Determine the (X, Y) coordinate at the center of the cell enclosing the given text.  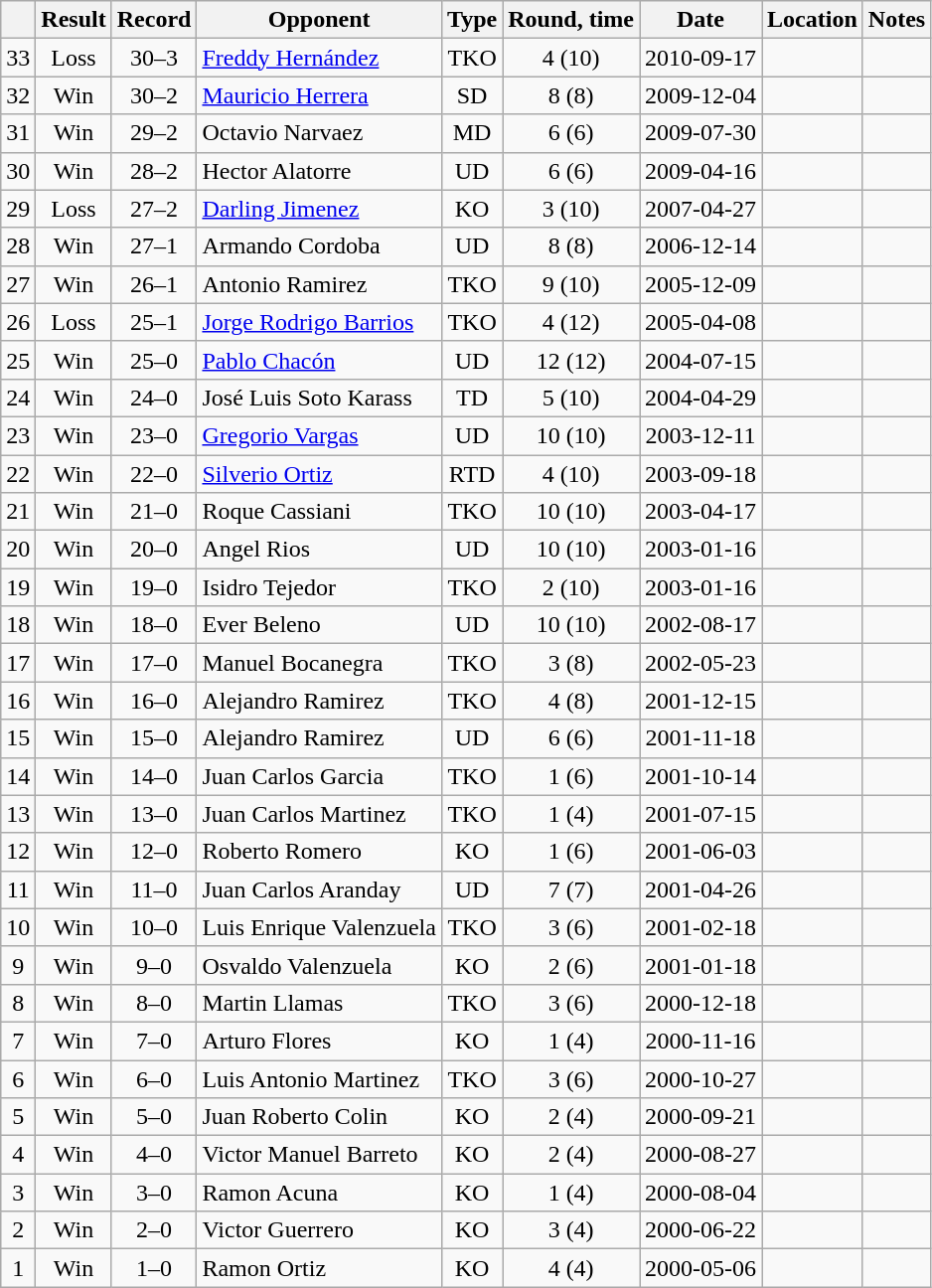
Arturo Flores (320, 1041)
4 (4) (571, 1268)
Roberto Romero (320, 852)
2002-05-23 (701, 663)
7 (18, 1041)
7 (7) (571, 889)
2002-08-17 (701, 625)
21 (18, 512)
13 (18, 814)
Luis Antonio Martinez (320, 1078)
2 (10) (571, 587)
Octavio Narvaez (320, 133)
Angel Rios (320, 550)
Record (154, 20)
31 (18, 133)
7–0 (154, 1041)
MD (471, 133)
1 (18, 1268)
9 (10) (571, 284)
30 (18, 171)
14–0 (154, 776)
3 (8) (571, 663)
Type (471, 20)
5 (10) (571, 398)
20 (18, 550)
2001-01-18 (701, 965)
27–2 (154, 209)
Victor Guerrero (320, 1230)
11 (18, 889)
Manuel Bocanegra (320, 663)
2000-09-21 (701, 1117)
2001-12-15 (701, 701)
Juan Roberto Colin (320, 1117)
10–0 (154, 927)
14 (18, 776)
6 (18, 1078)
2007-04-27 (701, 209)
26–1 (154, 284)
25–0 (154, 360)
26 (18, 322)
2005-04-08 (701, 322)
TD (471, 398)
2001-04-26 (701, 889)
8–0 (154, 1003)
32 (18, 95)
Armando Cordoba (320, 246)
10 (18, 927)
15 (18, 738)
27 (18, 284)
4 (18, 1155)
30–2 (154, 95)
2001-10-14 (701, 776)
23–0 (154, 435)
2000-08-27 (701, 1155)
12–0 (154, 852)
9–0 (154, 965)
2003-12-11 (701, 435)
15–0 (154, 738)
Roque Cassiani (320, 512)
13–0 (154, 814)
2–0 (154, 1230)
12 (18, 852)
28–2 (154, 171)
2004-04-29 (701, 398)
Martin Llamas (320, 1003)
Osvaldo Valenzuela (320, 965)
9 (18, 965)
30–3 (154, 58)
José Luis Soto Karass (320, 398)
24 (18, 398)
4 (12) (571, 322)
Juan Carlos Martinez (320, 814)
Pablo Chacón (320, 360)
29–2 (154, 133)
22–0 (154, 474)
Luis Enrique Valenzuela (320, 927)
2005-12-09 (701, 284)
1–0 (154, 1268)
2003-09-18 (701, 474)
16 (18, 701)
20–0 (154, 550)
11–0 (154, 889)
Ever Beleno (320, 625)
2000-11-16 (701, 1041)
Mauricio Herrera (320, 95)
Freddy Hernández (320, 58)
Ramon Acuna (320, 1193)
2001-07-15 (701, 814)
18–0 (154, 625)
3 (4) (571, 1230)
24–0 (154, 398)
2001-06-03 (701, 852)
21–0 (154, 512)
2000-06-22 (701, 1230)
17–0 (154, 663)
17 (18, 663)
Juan Carlos Garcia (320, 776)
12 (12) (571, 360)
19 (18, 587)
23 (18, 435)
Isidro Tejedor (320, 587)
2001-02-18 (701, 927)
33 (18, 58)
2 (18, 1230)
27–1 (154, 246)
Gregorio Vargas (320, 435)
2000-12-18 (701, 1003)
25–1 (154, 322)
19–0 (154, 587)
Silverio Ortiz (320, 474)
SD (471, 95)
Round, time (571, 20)
2000-08-04 (701, 1193)
Ramon Ortiz (320, 1268)
2009-04-16 (701, 171)
3–0 (154, 1193)
RTD (471, 474)
Notes (896, 20)
2000-05-06 (701, 1268)
2010-09-17 (701, 58)
4 (8) (571, 701)
5–0 (154, 1117)
3 (10) (571, 209)
18 (18, 625)
Result (74, 20)
8 (18, 1003)
2001-11-18 (701, 738)
5 (18, 1117)
Antonio Ramirez (320, 284)
Jorge Rodrigo Barrios (320, 322)
2 (6) (571, 965)
Opponent (320, 20)
25 (18, 360)
Darling Jimenez (320, 209)
2009-12-04 (701, 95)
2000-10-27 (701, 1078)
16–0 (154, 701)
22 (18, 474)
4–0 (154, 1155)
29 (18, 209)
Victor Manuel Barreto (320, 1155)
Location (813, 20)
Date (701, 20)
28 (18, 246)
Hector Alatorre (320, 171)
2003-04-17 (701, 512)
2004-07-15 (701, 360)
2006-12-14 (701, 246)
3 (18, 1193)
6–0 (154, 1078)
2009-07-30 (701, 133)
Juan Carlos Aranday (320, 889)
